Return the (X, Y) coordinate for the center point of the cell that contains the specified text.  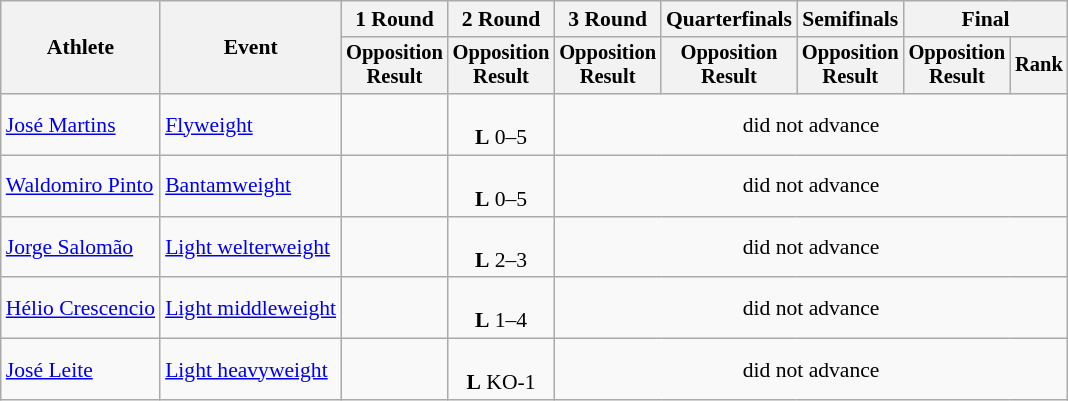
Light heavyweight (250, 370)
1 Round (394, 19)
Light welterweight (250, 248)
José Leite (80, 370)
Waldomiro Pinto (80, 186)
Jorge Salomão (80, 248)
Athlete (80, 48)
Flyweight (250, 124)
Final (986, 19)
Hélio Crescencio (80, 308)
3 Round (608, 19)
L 1–4 (502, 308)
Quarterfinals (729, 19)
Bantamweight (250, 186)
José Martins (80, 124)
Event (250, 48)
Rank (1039, 66)
L KO-1 (502, 370)
Light middleweight (250, 308)
L 2–3 (502, 248)
Semifinals (850, 19)
2 Round (502, 19)
